Extract the [X, Y] coordinate from the center of the cell holding the provided text.  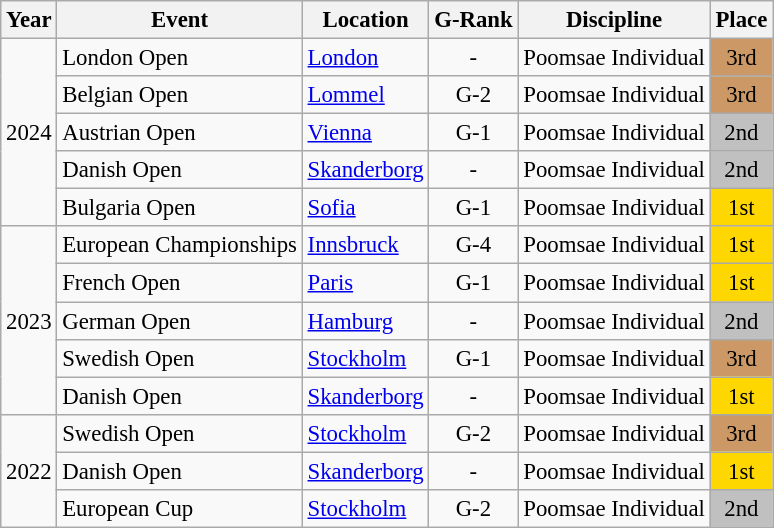
Year [29, 20]
Discipline [614, 20]
European Cup [180, 509]
G-4 [474, 245]
2023 [29, 320]
Location [366, 20]
London [366, 58]
2022 [29, 470]
London Open [180, 58]
Austrian Open [180, 133]
Bulgaria Open [180, 208]
Event [180, 20]
Paris [366, 283]
Vienna [366, 133]
Lommel [366, 95]
Sofia [366, 208]
Innsbruck [366, 245]
European Championships [180, 245]
Hamburg [366, 321]
Belgian Open [180, 95]
G-Rank [474, 20]
French Open [180, 283]
German Open [180, 321]
Place [741, 20]
2024 [29, 133]
